Find where the given text appears and provide that cell's center as (x, y) coordinate. 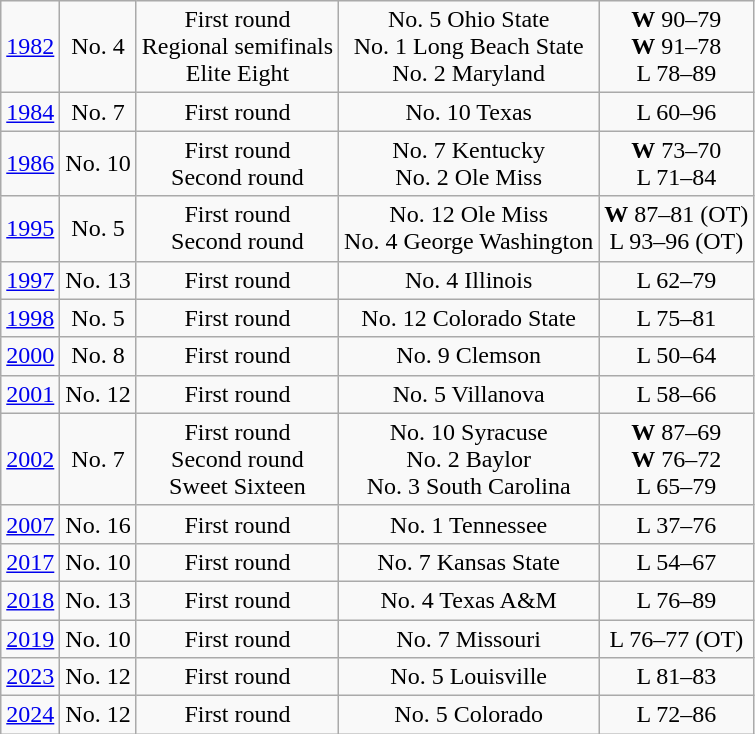
W 90–79W 91–78L 78–89 (676, 47)
No. 4 Texas A&M (469, 600)
W 87–81 (OT)L 93–96 (OT) (676, 228)
First roundRegional semifinalsElite Eight (237, 47)
L 81–83 (676, 677)
1984 (30, 112)
1986 (30, 164)
No. 7 Kansas State (469, 562)
L 37–76 (676, 524)
No. 8 (98, 356)
2000 (30, 356)
2019 (30, 639)
L 60–96 (676, 112)
No. 9 Clemson (469, 356)
L 76–77 (OT) (676, 639)
2007 (30, 524)
No. 1 Tennessee (469, 524)
First roundSecond round Sweet Sixteen (237, 459)
No. 7 KentuckyNo. 2 Ole Miss (469, 164)
2023 (30, 677)
No. 5 Louisville (469, 677)
No. 16 (98, 524)
2002 (30, 459)
W 73–70L 71–84 (676, 164)
2018 (30, 600)
L 72–86 (676, 715)
No. 5 Villanova (469, 394)
First round Second round (237, 164)
L 75–81 (676, 318)
1998 (30, 318)
No. 12 Colorado State (469, 318)
L 76–89 (676, 600)
No. 4 Illinois (469, 280)
No. 4 (98, 47)
No. 12 Ole MissNo. 4 George Washington (469, 228)
W 87–69W 76–72L 65–79 (676, 459)
No. 5 Ohio State No. 1 Long Beach StateNo. 2 Maryland (469, 47)
No. 10 Texas (469, 112)
L 50–64 (676, 356)
No. 10 SyracuseNo. 2 BaylorNo. 3 South Carolina (469, 459)
L 58–66 (676, 394)
L 62–79 (676, 280)
No. 5 Colorado (469, 715)
1997 (30, 280)
2024 (30, 715)
1995 (30, 228)
2001 (30, 394)
No. 7 Missouri (469, 639)
First roundSecond round (237, 228)
1982 (30, 47)
2017 (30, 562)
L 54–67 (676, 562)
